Provide the [x, y] coordinate of the cell's center where the given text is located.  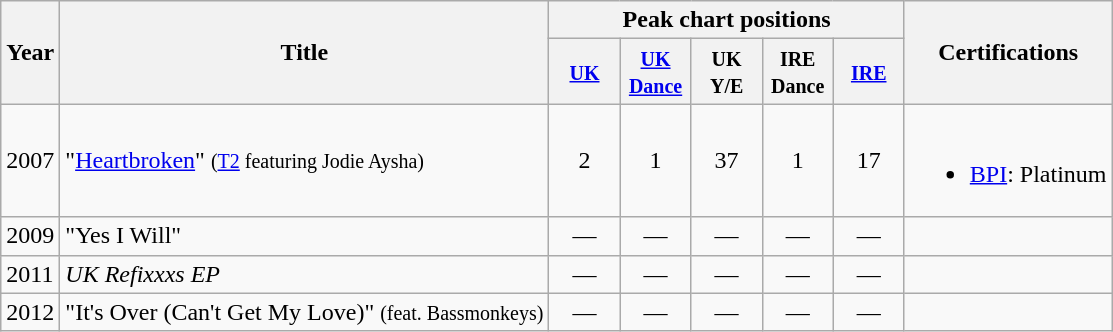
"It's Over (Can't Get My Love)" (feat. Bassmonkeys) [304, 312]
IRE Dance [798, 72]
2007 [30, 160]
17 [868, 160]
Title [304, 52]
2011 [30, 274]
"Heartbroken" (T2 featuring Jodie Aysha) [304, 160]
UK [584, 72]
UK Refixxxs EP [304, 274]
2009 [30, 236]
UK Y/E [726, 72]
IRE [868, 72]
BPI: Platinum [1008, 160]
2012 [30, 312]
Certifications [1008, 52]
2 [584, 160]
Peak chart positions [726, 20]
Year [30, 52]
"Yes I Will" [304, 236]
UK Dance [656, 72]
37 [726, 160]
